Search for the cell housing the specified text and yield its (x, y) center coordinate. 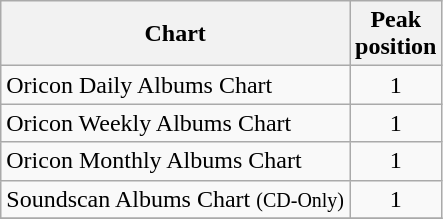
Oricon Monthly Albums Chart (176, 161)
Peak position (396, 34)
Oricon Daily Albums Chart (176, 85)
Chart (176, 34)
Soundscan Albums Chart (CD-Only) (176, 199)
Oricon Weekly Albums Chart (176, 123)
